Identify which cell holds the provided text, then report its [x, y] central coordinate. 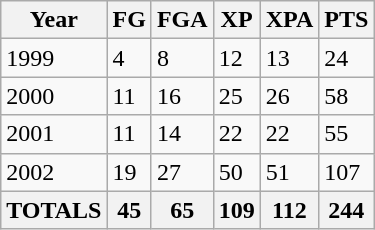
XP [236, 20]
55 [346, 134]
TOTALS [54, 210]
107 [346, 172]
26 [290, 96]
244 [346, 210]
Year [54, 20]
51 [290, 172]
FG [129, 20]
12 [236, 58]
2000 [54, 96]
FGA [182, 20]
PTS [346, 20]
16 [182, 96]
58 [346, 96]
19 [129, 172]
50 [236, 172]
27 [182, 172]
112 [290, 210]
XPA [290, 20]
8 [182, 58]
24 [346, 58]
2002 [54, 172]
4 [129, 58]
13 [290, 58]
1999 [54, 58]
25 [236, 96]
14 [182, 134]
65 [182, 210]
45 [129, 210]
2001 [54, 134]
109 [236, 210]
